Capture the cell that displays the provided text and extract its [X, Y] central coordinate. 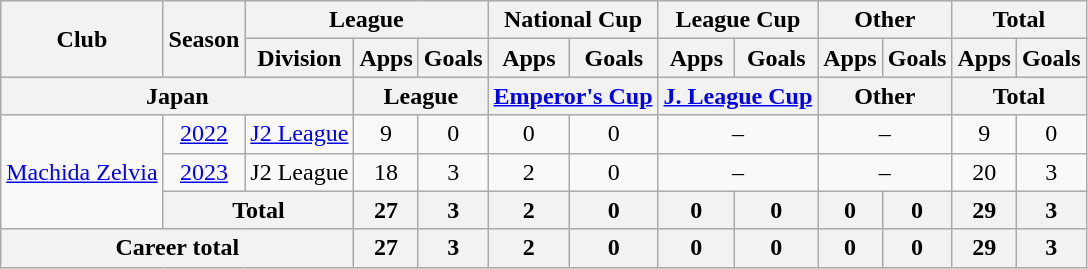
Club [82, 39]
League Cup [738, 20]
Career total [178, 248]
18 [386, 172]
Division [300, 58]
Machida Zelvia [82, 172]
Emperor's Cup [573, 96]
National Cup [573, 20]
J. League Cup [738, 96]
2023 [204, 172]
Japan [178, 96]
2022 [204, 134]
20 [984, 172]
Season [204, 39]
